Provide the (x, y) coordinate of the cell's center where the given text is located.  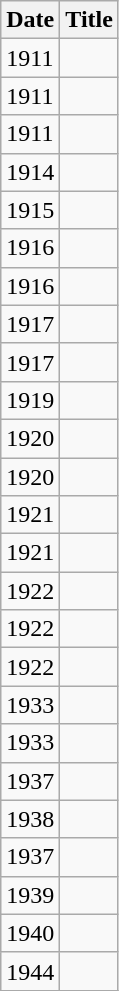
1919 (30, 400)
1944 (30, 971)
1940 (30, 933)
Title (90, 20)
1939 (30, 895)
1914 (30, 172)
Date (30, 20)
1915 (30, 210)
1938 (30, 819)
